Pinpoint the cell where the given text exists, returning its [X, Y] midpoint coordinate. 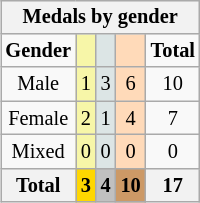
7 [173, 118]
Gender [38, 51]
Mixed [38, 152]
6 [131, 84]
17 [173, 185]
Medals by gender [100, 17]
Male [38, 84]
2 [86, 118]
Female [38, 118]
